Locate the cell with the specified text and output its [x, y] center coordinate. 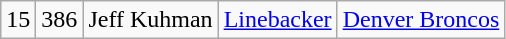
Linebacker [278, 20]
Denver Broncos [421, 20]
Jeff Kuhman [150, 20]
386 [60, 20]
15 [18, 20]
